Return the (x, y) coordinate for the center point of the cell that contains the specified text.  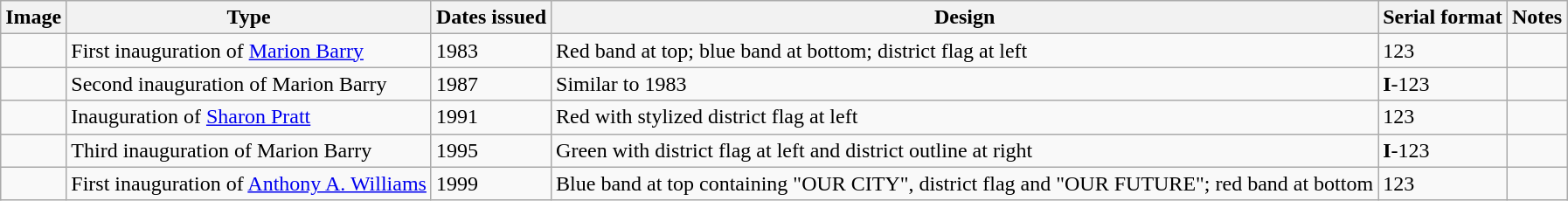
1991 (491, 117)
Design (965, 17)
Notes (1537, 17)
Dates issued (491, 17)
Image (33, 17)
Blue band at top containing "OUR CITY", district flag and "OUR FUTURE"; red band at bottom (965, 184)
1999 (491, 184)
Similar to 1983 (965, 84)
First inauguration of Marion Barry (249, 51)
1995 (491, 150)
Red band at top; blue band at bottom; district flag at left (965, 51)
Second inauguration of Marion Barry (249, 84)
1983 (491, 51)
1987 (491, 84)
Serial format (1443, 17)
Red with stylized district flag at left (965, 117)
Green with district flag at left and district outline at right (965, 150)
Type (249, 17)
First inauguration of Anthony A. Williams (249, 184)
Third inauguration of Marion Barry (249, 150)
Inauguration of Sharon Pratt (249, 117)
